Determine the [x, y] coordinate at the center of the cell enclosing the given text.  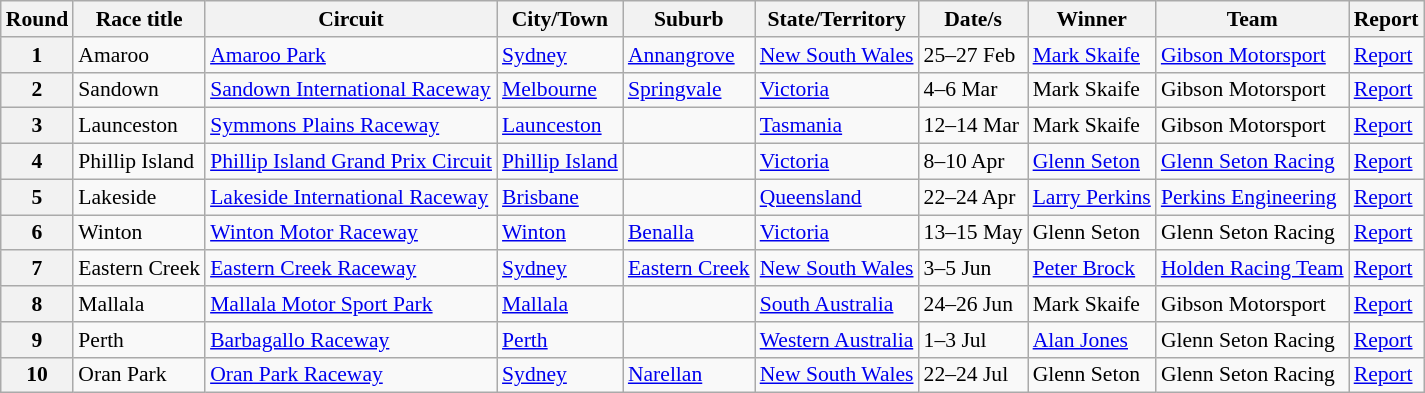
Sandown International Raceway [351, 90]
2 [38, 90]
10 [38, 375]
Peter Brock [1092, 269]
Round [38, 19]
Perkins Engineering [1252, 197]
Winton Motor Raceway [351, 233]
Phillip Island Grand Prix Circuit [351, 162]
8 [38, 304]
State/Territory [837, 19]
5 [38, 197]
Amaroo [139, 55]
22–24 Apr [974, 197]
Circuit [351, 19]
Amaroo Park [351, 55]
4 [38, 162]
25–27 Feb [974, 55]
Annangrove [689, 55]
Date/s [974, 19]
6 [38, 233]
Sandown [139, 90]
Oran Park Raceway [351, 375]
Oran Park [139, 375]
7 [38, 269]
13–15 May [974, 233]
Suburb [689, 19]
9 [38, 340]
Winner [1092, 19]
Race title [139, 19]
Melbourne [560, 90]
Alan Jones [1092, 340]
Symmons Plains Raceway [351, 126]
24–26 Jun [974, 304]
Mallala Motor Sport Park [351, 304]
1–3 Jul [974, 340]
Brisbane [560, 197]
Queensland [837, 197]
South Australia [837, 304]
Larry Perkins [1092, 197]
Narellan [689, 375]
Holden Racing Team [1252, 269]
4–6 Mar [974, 90]
8–10 Apr [974, 162]
3 [38, 126]
City/Town [560, 19]
Springvale [689, 90]
Team [1252, 19]
3–5 Jun [974, 269]
Tasmania [837, 126]
12–14 Mar [974, 126]
Lakeside [139, 197]
Barbagallo Raceway [351, 340]
22–24 Jul [974, 375]
Western Australia [837, 340]
1 [38, 55]
Benalla [689, 233]
Lakeside International Raceway [351, 197]
Eastern Creek Raceway [351, 269]
